Determine the [x, y] coordinate at the center of the cell enclosing the given text.  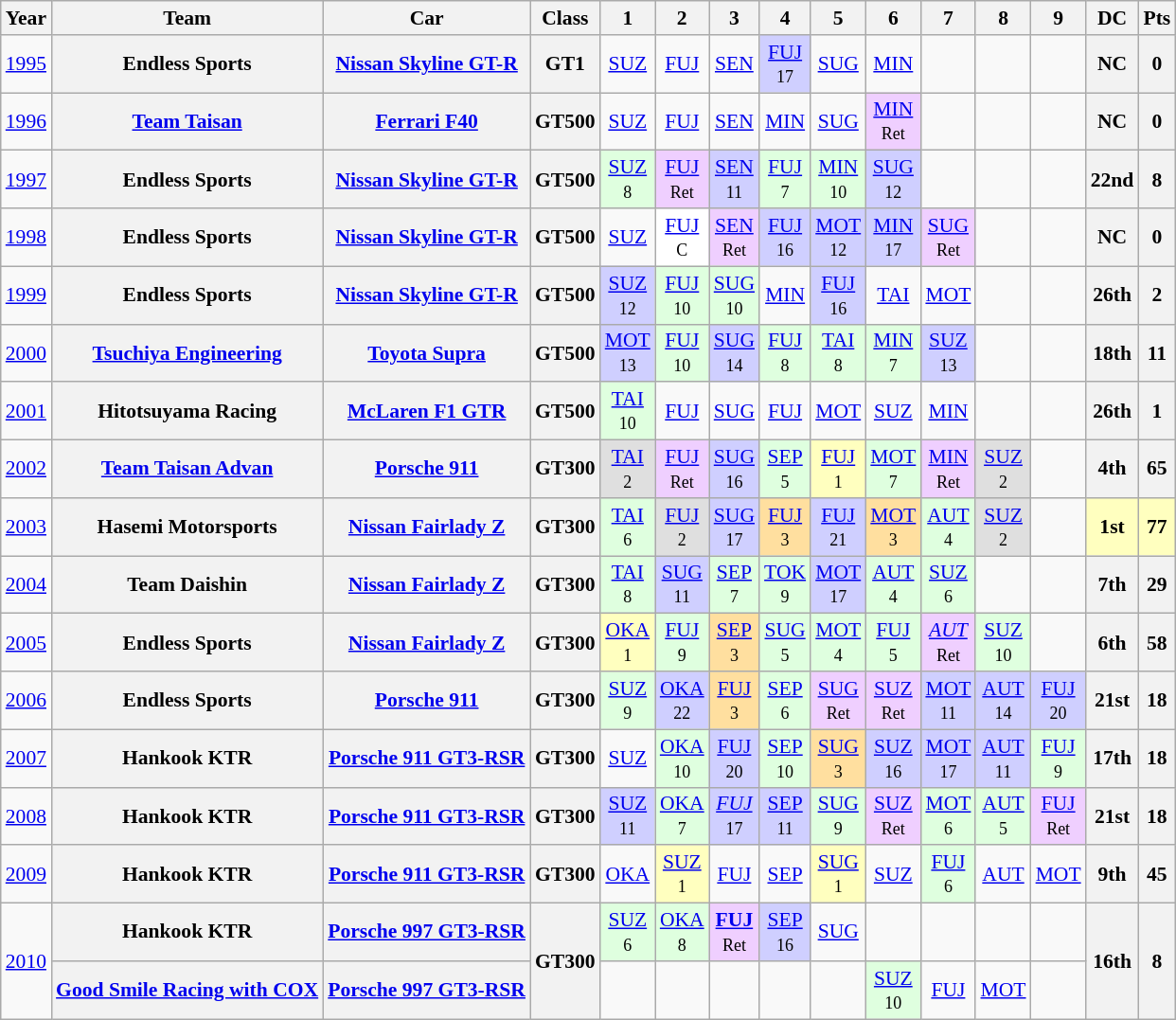
FUJ8 [785, 352]
MOT6 [948, 816]
DC [1113, 18]
OKA [628, 875]
2006 [27, 701]
7 [948, 18]
Tsuchiya Engineering [187, 352]
FUJ6 [948, 875]
SEP6 [785, 701]
FUJ5 [893, 642]
MOT11 [948, 701]
Toyota Supra [426, 352]
18th [1113, 352]
SEP [785, 875]
1997 [27, 180]
SEN11 [735, 180]
1999 [27, 295]
MOT3 [893, 527]
OKA1 [628, 642]
2009 [27, 875]
SUZ16 [893, 758]
16th [1113, 961]
SUG3 [838, 758]
77 [1157, 527]
2007 [27, 758]
SEP3 [735, 642]
Hasemi Motorsports [187, 527]
4 [785, 18]
SENRet [735, 237]
SUG12 [893, 180]
Year [27, 18]
5 [838, 18]
SEP16 [785, 932]
AUTRet [948, 642]
22nd [1113, 180]
2001 [27, 411]
6 [893, 18]
FUJC [682, 237]
29 [1157, 585]
SUG5 [785, 642]
TOK9 [785, 585]
TAI10 [628, 411]
SUZ13 [948, 352]
58 [1157, 642]
MIN17 [893, 237]
SEP11 [785, 816]
Car [426, 18]
SEP5 [785, 470]
9 [1059, 18]
6th [1113, 642]
SUZ9 [628, 701]
FUJ1 [838, 470]
Team Daishin [187, 585]
2010 [27, 961]
OKA22 [682, 701]
MOT12 [838, 237]
2003 [27, 527]
2005 [27, 642]
FUJ2 [682, 527]
1st [1113, 527]
1995 [27, 64]
SUZ1 [682, 875]
Team Taisan Advan [187, 470]
17th [1113, 758]
Ferrari F40 [426, 121]
SUZ8 [628, 180]
4th [1113, 470]
Class [565, 18]
SUG9 [838, 816]
7th [1113, 585]
SUG17 [735, 527]
TAI [893, 295]
OKA8 [682, 932]
Pts [1157, 18]
OKA10 [682, 758]
SUG1 [838, 875]
2000 [27, 352]
MOT4 [838, 642]
MIN7 [893, 352]
SUZ11 [628, 816]
MOT13 [628, 352]
2002 [27, 470]
McLaren F1 GTR [426, 411]
1996 [27, 121]
Good Smile Racing with COX [187, 991]
Team Taisan [187, 121]
45 [1157, 875]
SUG10 [735, 295]
11 [1157, 352]
MIN10 [838, 180]
3 [735, 18]
SUG16 [735, 470]
9th [1113, 875]
TAI2 [628, 470]
SEP10 [785, 758]
MOT7 [893, 470]
2004 [27, 585]
AUT [1003, 875]
2008 [27, 816]
Hitotsuyama Racing [187, 411]
AUT14 [1003, 701]
OKA7 [682, 816]
GT1 [565, 64]
SUG11 [682, 585]
FUJ7 [785, 180]
SUZ12 [628, 295]
SEP7 [735, 585]
65 [1157, 470]
Team [187, 18]
AUT11 [1003, 758]
FUJ21 [838, 527]
SUG14 [735, 352]
1998 [27, 237]
TAI6 [628, 527]
AUT5 [1003, 816]
